Determine the [X, Y] coordinate at the center of the cell enclosing the given text.  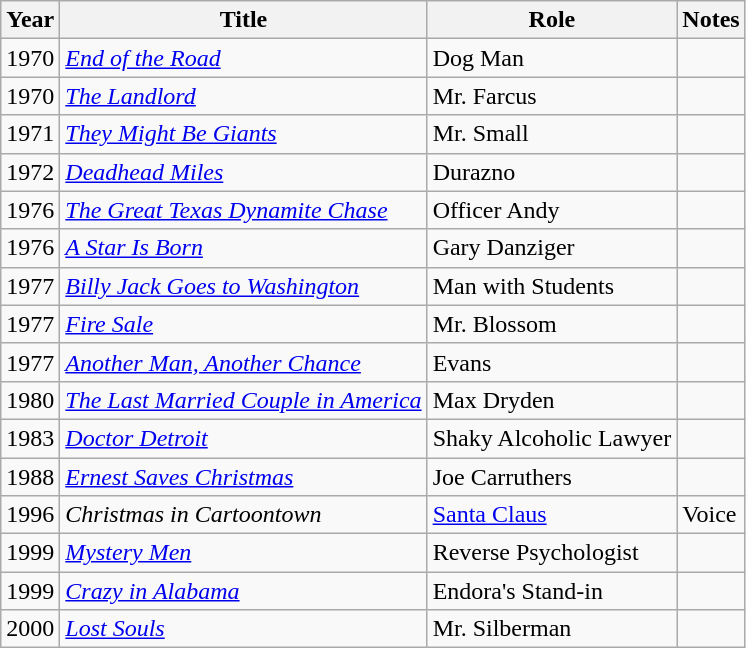
They Might Be Giants [244, 134]
Deadhead Miles [244, 172]
Mr. Farcus [552, 96]
Max Dryden [552, 400]
A Star Is Born [244, 248]
Mr. Silberman [552, 629]
Role [552, 20]
Lost Souls [244, 629]
Another Man, Another Chance [244, 362]
End of the Road [244, 58]
Mr. Blossom [552, 324]
Gary Danziger [552, 248]
The Last Married Couple in America [244, 400]
The Great Texas Dynamite Chase [244, 210]
The Landlord [244, 96]
1971 [30, 134]
1983 [30, 438]
Crazy in Alabama [244, 591]
Santa Claus [552, 515]
Durazno [552, 172]
1980 [30, 400]
1988 [30, 477]
Fire Sale [244, 324]
Notes [711, 20]
2000 [30, 629]
Evans [552, 362]
Joe Carruthers [552, 477]
Shaky Alcoholic Lawyer [552, 438]
Voice [711, 515]
Man with Students [552, 286]
Officer Andy [552, 210]
Year [30, 20]
Christmas in Cartoontown [244, 515]
1972 [30, 172]
Mr. Small [552, 134]
Doctor Detroit [244, 438]
Mystery Men [244, 553]
Title [244, 20]
Ernest Saves Christmas [244, 477]
Dog Man [552, 58]
1996 [30, 515]
Endora's Stand-in [552, 591]
Billy Jack Goes to Washington [244, 286]
Reverse Psychologist [552, 553]
